Detect which cell encompasses the target text, then output its (X, Y) center coordinate. 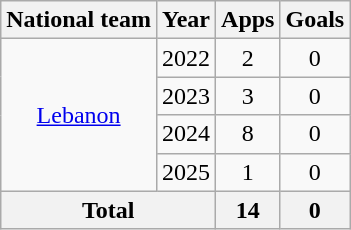
Apps (248, 20)
14 (248, 210)
Lebanon (79, 115)
Year (186, 20)
2022 (186, 58)
2024 (186, 134)
2 (248, 58)
3 (248, 96)
8 (248, 134)
1 (248, 172)
2025 (186, 172)
Total (108, 210)
Goals (315, 20)
2023 (186, 96)
National team (79, 20)
